Find where the given text appears and provide that cell's center as (x, y) coordinate. 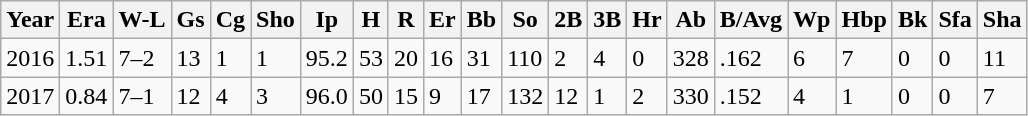
H (370, 20)
Era (86, 20)
Bk (912, 20)
50 (370, 96)
0.84 (86, 96)
B/Avg (750, 20)
330 (690, 96)
.152 (750, 96)
3 (276, 96)
Year (30, 20)
96.0 (326, 96)
2017 (30, 96)
.162 (750, 58)
6 (812, 58)
Ab (690, 20)
31 (481, 58)
3B (608, 20)
20 (406, 58)
17 (481, 96)
2016 (30, 58)
Wp (812, 20)
2B (568, 20)
53 (370, 58)
7–2 (142, 58)
Hr (647, 20)
132 (526, 96)
Bb (481, 20)
Sfa (955, 20)
W-L (142, 20)
Sha (1002, 20)
11 (1002, 58)
7–1 (142, 96)
Sho (276, 20)
15 (406, 96)
95.2 (326, 58)
1.51 (86, 58)
16 (442, 58)
328 (690, 58)
So (526, 20)
Cg (230, 20)
Gs (190, 20)
110 (526, 58)
Ip (326, 20)
9 (442, 96)
Hbp (864, 20)
13 (190, 58)
Er (442, 20)
R (406, 20)
